Search for the cell housing the specified text and yield its [x, y] center coordinate. 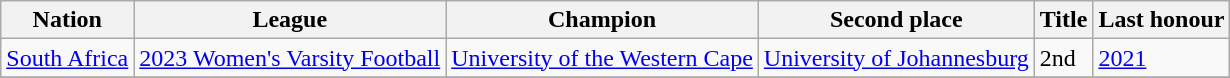
2021 [1162, 58]
League [290, 20]
Last honour [1162, 20]
University of the Western Cape [602, 58]
2023 Women's Varsity Football [290, 58]
2nd [1064, 58]
South Africa [68, 58]
Title [1064, 20]
Second place [896, 20]
University of Johannesburg [896, 58]
Champion [602, 20]
Nation [68, 20]
